For the text-containing cell, return its midpoint in (X, Y) coordinate format. 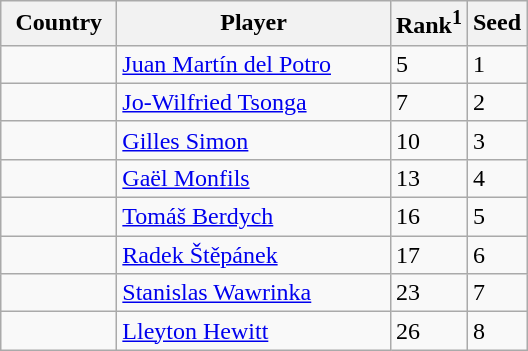
10 (428, 140)
2 (496, 102)
Juan Martín del Potro (254, 64)
Lleyton Hewitt (254, 331)
Radek Štěpánek (254, 255)
23 (428, 293)
Gilles Simon (254, 140)
Jo-Wilfried Tsonga (254, 102)
Player (254, 24)
Stanislas Wawrinka (254, 293)
Tomáš Berdych (254, 217)
4 (496, 178)
26 (428, 331)
Country (59, 24)
3 (496, 140)
Gaël Monfils (254, 178)
8 (496, 331)
17 (428, 255)
16 (428, 217)
Rank1 (428, 24)
6 (496, 255)
Seed (496, 24)
13 (428, 178)
1 (496, 64)
